From the cell containing the given text, extract its center point as [X, Y] coordinate. 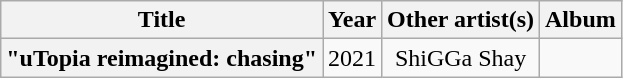
Year [352, 20]
2021 [352, 58]
"uTopia reimagined: chasing" [162, 58]
ShiGGa Shay [461, 58]
Title [162, 20]
Album [581, 20]
Other artist(s) [461, 20]
